Determine the (X, Y) coordinate at the center of the cell enclosing the given text.  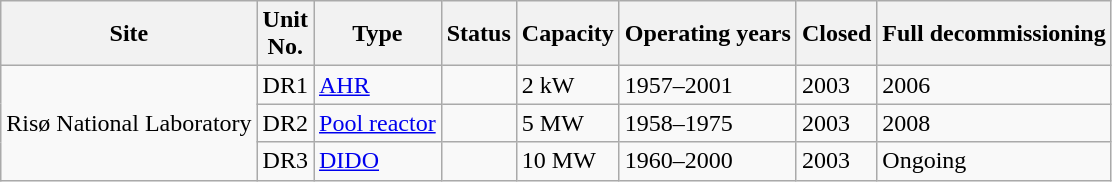
UnitNo. (285, 34)
Status (478, 34)
Operating years (708, 34)
2008 (994, 123)
Ongoing (994, 161)
Full decommissioning (994, 34)
DR1 (285, 85)
AHR (378, 85)
2 kW (568, 85)
Capacity (568, 34)
5 MW (568, 123)
1958–1975 (708, 123)
10 MW (568, 161)
Pool reactor (378, 123)
DIDO (378, 161)
1957–2001 (708, 85)
1960–2000 (708, 161)
Risø National Laboratory (129, 123)
Closed (836, 34)
2006 (994, 85)
Site (129, 34)
Type (378, 34)
DR3 (285, 161)
DR2 (285, 123)
